Output the (x, y) coordinate of the center of the cell containing the given text.  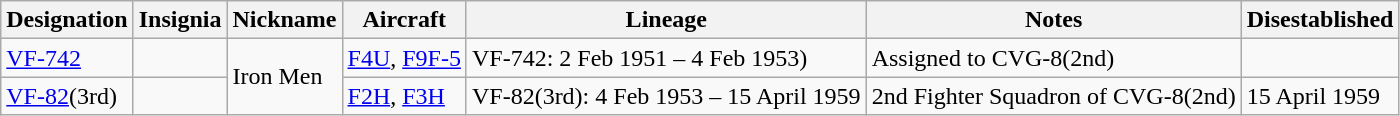
VF-82(3rd) (67, 96)
VF-742: 2 Feb 1951 – 4 Feb 1953) (666, 58)
F2H, F3H (404, 96)
Disestablished (1320, 20)
F4U, F9F-5 (404, 58)
2nd Fighter Squadron of CVG-8(2nd) (1054, 96)
VF-742 (67, 58)
Iron Men (284, 77)
Notes (1054, 20)
Aircraft (404, 20)
Nickname (284, 20)
Assigned to CVG-8(2nd) (1054, 58)
Lineage (666, 20)
Insignia (180, 20)
15 April 1959 (1320, 96)
VF-82(3rd): 4 Feb 1953 – 15 April 1959 (666, 96)
Designation (67, 20)
